Capture the cell that displays the provided text and extract its [x, y] central coordinate. 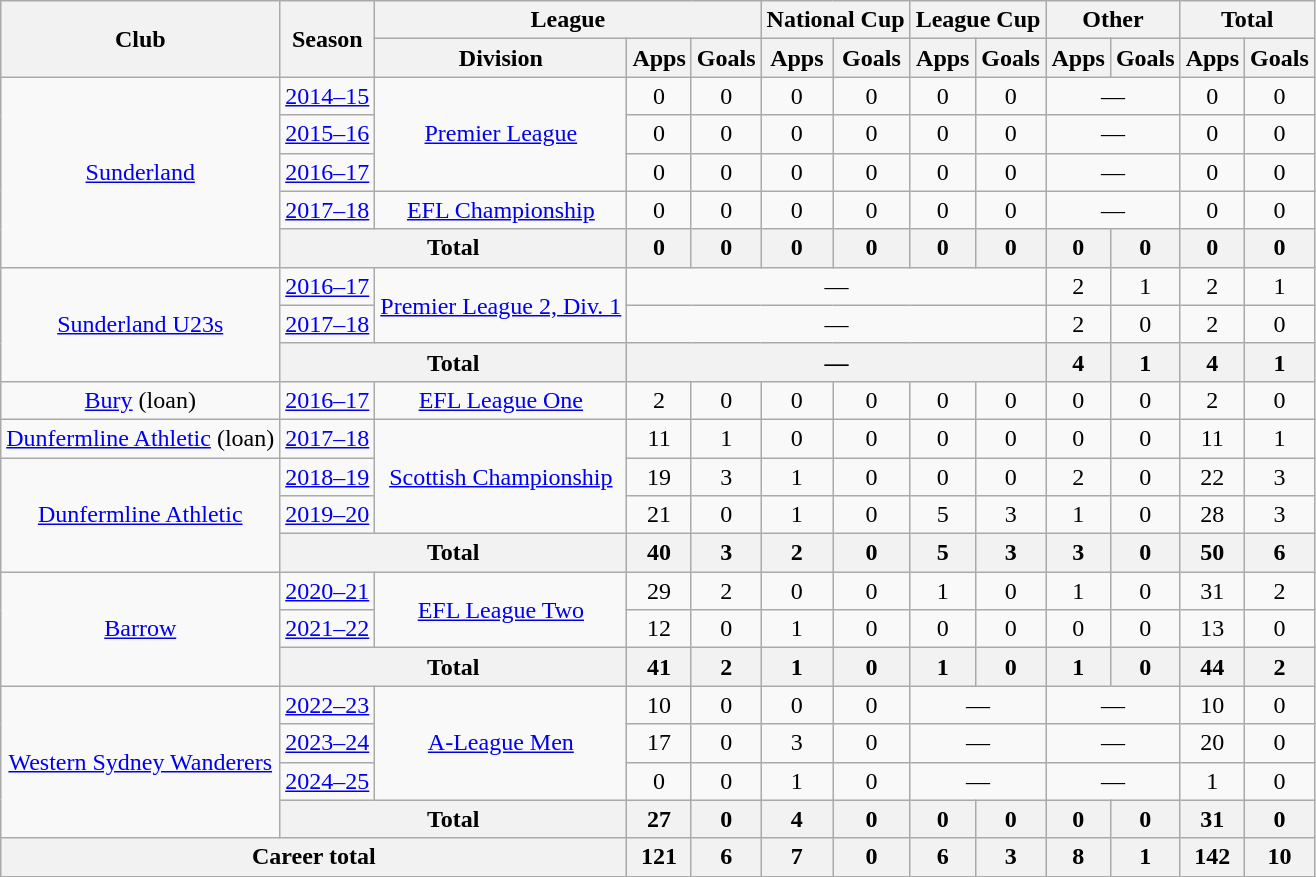
Season [328, 39]
22 [1212, 477]
2018–19 [328, 477]
Bury (loan) [140, 400]
7 [797, 857]
EFL League One [501, 400]
Dunfermline Athletic (loan) [140, 438]
121 [659, 857]
EFL League Two [501, 610]
Sunderland [140, 172]
28 [1212, 515]
142 [1212, 857]
League Cup [978, 20]
Barrow [140, 629]
13 [1212, 629]
Sunderland U23s [140, 324]
27 [659, 819]
17 [659, 743]
44 [1212, 667]
A-League Men [501, 743]
Premier League 2, Div. 1 [501, 305]
21 [659, 515]
8 [1078, 857]
50 [1212, 553]
2020–21 [328, 591]
Scottish Championship [501, 476]
2021–22 [328, 629]
40 [659, 553]
20 [1212, 743]
19 [659, 477]
12 [659, 629]
Western Sydney Wanderers [140, 762]
National Cup [836, 20]
2022–23 [328, 705]
Club [140, 39]
2024–25 [328, 781]
2015–16 [328, 134]
41 [659, 667]
Dunfermline Athletic [140, 515]
2019–20 [328, 515]
2014–15 [328, 96]
League [568, 20]
EFL Championship [501, 210]
Premier League [501, 134]
2023–24 [328, 743]
Career total [314, 857]
29 [659, 591]
Other [1113, 20]
Division [501, 58]
